Find where the given text appears and provide that cell's center as (X, Y) coordinate. 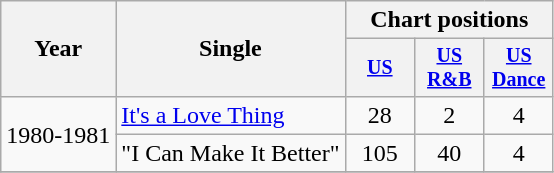
"I Can Make It Better" (230, 153)
105 (380, 153)
USR&B (450, 68)
Single (230, 49)
1980-1981 (58, 134)
USDance (518, 68)
Chart positions (449, 20)
Year (58, 49)
2 (450, 115)
US (380, 68)
28 (380, 115)
It's a Love Thing (230, 115)
40 (450, 153)
